Locate the cell with the specified text and output its (X, Y) center coordinate. 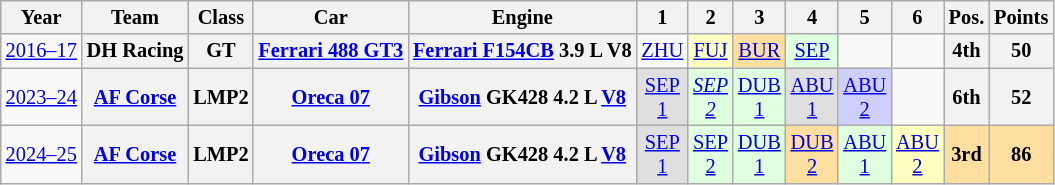
ZHU (663, 51)
52 (1021, 97)
FUJ (710, 51)
50 (1021, 51)
4th (966, 51)
DUB2 (812, 154)
1 (663, 17)
5 (864, 17)
2023–24 (42, 97)
2 (710, 17)
Ferrari F154CB 3.9 L V8 (522, 51)
2016–17 (42, 51)
GT (220, 51)
SEP (812, 51)
6th (966, 97)
3rd (966, 154)
86 (1021, 154)
2024–25 (42, 154)
Year (42, 17)
Points (1021, 17)
Ferrari 488 GT3 (330, 51)
3 (760, 17)
Engine (522, 17)
Class (220, 17)
BUR (760, 51)
Car (330, 17)
4 (812, 17)
6 (918, 17)
Team (136, 17)
Pos. (966, 17)
DH Racing (136, 51)
